Return [x, y] of the center of cell containing provided text 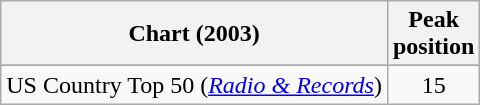
15 [433, 85]
Peakposition [433, 34]
Chart (2003) [194, 34]
US Country Top 50 (Radio & Records) [194, 85]
